Search for the cell housing the specified text and yield its [X, Y] center coordinate. 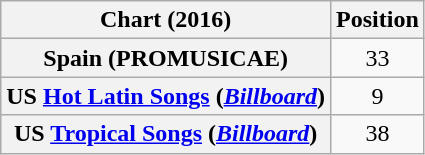
9 [378, 96]
38 [378, 134]
Spain (PROMUSICAE) [166, 58]
Position [378, 20]
US Hot Latin Songs (Billboard) [166, 96]
33 [378, 58]
Chart (2016) [166, 20]
US Tropical Songs (Billboard) [166, 134]
